Determine the [X, Y] coordinate at the center of the cell enclosing the given text.  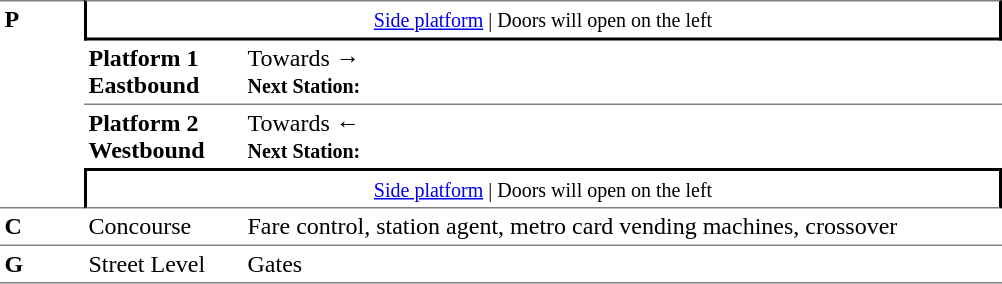
Towards ← Next Station: [622, 136]
Platform 2Westbound [164, 136]
C [42, 226]
P [42, 104]
Street Level [164, 264]
Towards → Next Station: [622, 72]
Platform 1Eastbound [164, 72]
Concourse [164, 226]
Gates [622, 264]
Fare control, station agent, metro card vending machines, crossover [622, 226]
G [42, 264]
